Find where the given text appears and provide that cell's center as (X, Y) coordinate. 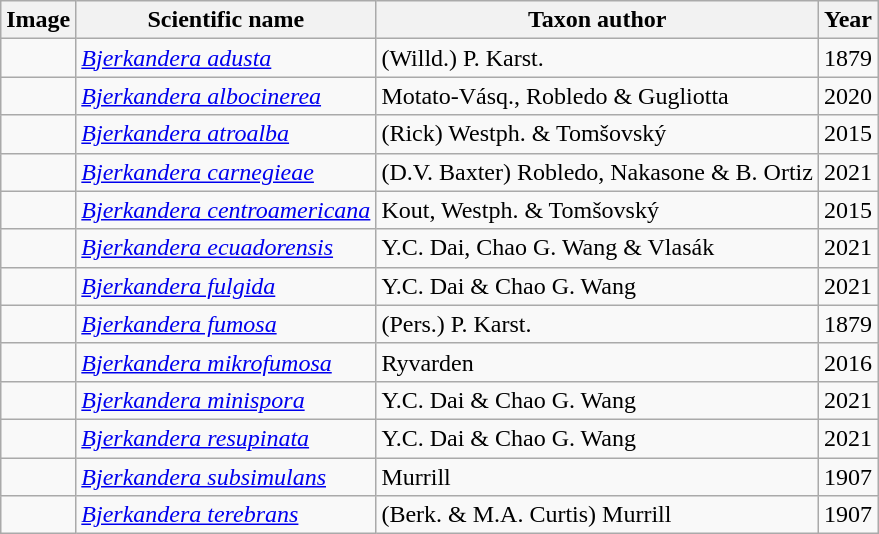
Image (38, 20)
Bjerkandera centroamericana (226, 210)
Taxon author (598, 20)
Bjerkandera terebrans (226, 515)
Bjerkandera fulgida (226, 286)
Bjerkandera ecuadorensis (226, 248)
Murrill (598, 477)
Scientific name (226, 20)
(Pers.) P. Karst. (598, 324)
(Berk. & M.A. Curtis) Murrill (598, 515)
(Rick) Westph. & Tomšovský (598, 134)
Bjerkandera mikrofumosa (226, 362)
Bjerkandera carnegieae (226, 172)
Ryvarden (598, 362)
Bjerkandera subsimulans (226, 477)
(Willd.) P. Karst. (598, 58)
2016 (848, 362)
Bjerkandera resupinata (226, 438)
Bjerkandera fumosa (226, 324)
2020 (848, 96)
Kout, Westph. & Tomšovský (598, 210)
Bjerkandera albocinerea (226, 96)
Bjerkandera adusta (226, 58)
Bjerkandera minispora (226, 400)
Year (848, 20)
(D.V. Baxter) Robledo, Nakasone & B. Ortiz (598, 172)
Motato-Vásq., Robledo & Gugliotta (598, 96)
Bjerkandera atroalba (226, 134)
Y.C. Dai, Chao G. Wang & Vlasák (598, 248)
